From the cell containing the given text, extract its center point as [x, y] coordinate. 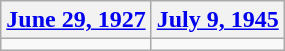
June 29, 1927 [76, 20]
July 9, 1945 [218, 20]
